Capture the cell that displays the provided text and extract its [X, Y] central coordinate. 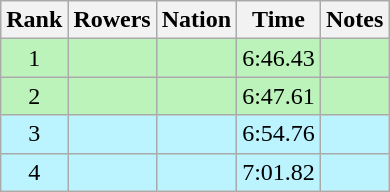
Rank [34, 20]
Rowers [112, 20]
7:01.82 [279, 172]
3 [34, 134]
6:54.76 [279, 134]
2 [34, 96]
Nation [196, 20]
Notes [354, 20]
6:47.61 [279, 96]
4 [34, 172]
1 [34, 58]
Time [279, 20]
6:46.43 [279, 58]
